Extract the (x, y) coordinate from the center of the cell holding the provided text.  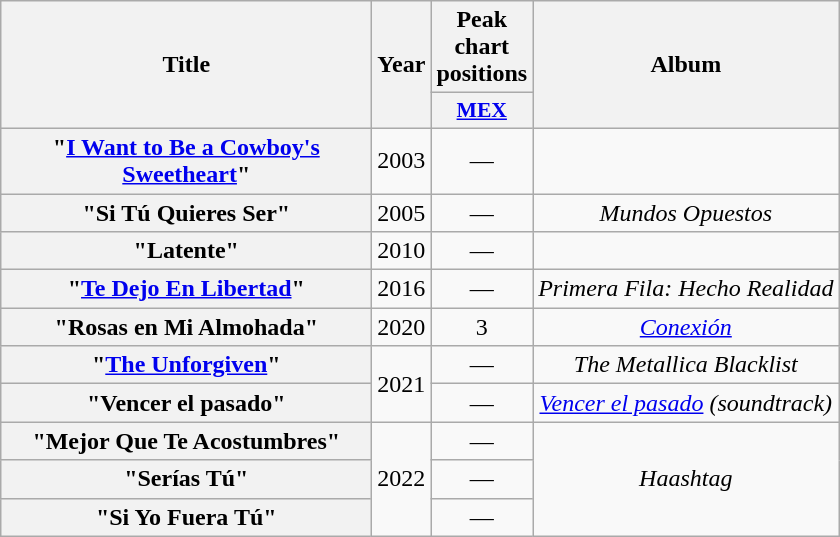
Conexión (686, 327)
2020 (402, 327)
Year (402, 65)
Mundos Opuestos (686, 213)
Album (686, 65)
The Metallica Blacklist (686, 365)
Haashtag (686, 479)
"Si Yo Fuera Tú" (186, 517)
"Te Dejo En Libertad" (186, 289)
2005 (402, 213)
2003 (402, 160)
Primera Fila: Hecho Realidad (686, 289)
3 (482, 327)
MEX (482, 111)
2016 (402, 289)
"Latente" (186, 251)
Vencer el pasado (soundtrack) (686, 403)
Peak chart positions (482, 47)
2021 (402, 384)
"Si Tú Quieres Ser" (186, 213)
2022 (402, 479)
Title (186, 65)
"Mejor Que Te Acostumbres" (186, 441)
"Serías Tú" (186, 479)
2010 (402, 251)
"Rosas en Mi Almohada" (186, 327)
"Vencer el pasado" (186, 403)
"The Unforgiven" (186, 365)
"I Want to Be a Cowboy's Sweetheart" (186, 160)
